Extract the [x, y] coordinate from the center of the cell holding the provided text.  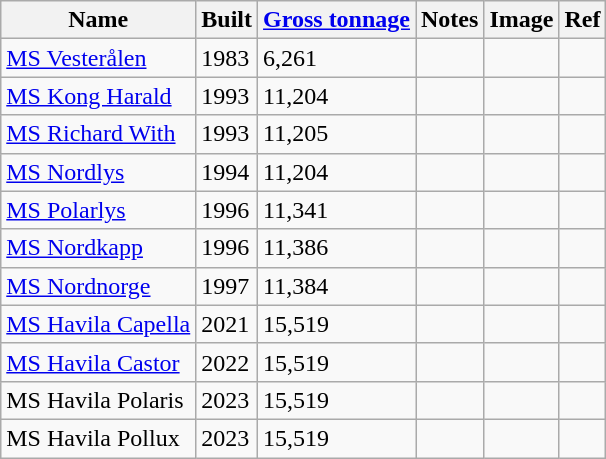
11,341 [337, 210]
Built [227, 20]
2021 [227, 324]
MS Nordnorge [98, 286]
MS Richard With [98, 134]
Image [522, 20]
2022 [227, 362]
Notes [450, 20]
Gross tonnage [337, 20]
MS Havila Pollux [98, 438]
MS Kong Harald [98, 96]
11,386 [337, 248]
Name [98, 20]
MS Vesterålen [98, 58]
MS Havila Castor [98, 362]
1997 [227, 286]
MS Havila Capella [98, 324]
11,384 [337, 286]
11,205 [337, 134]
MS Nordkapp [98, 248]
1994 [227, 172]
MS Nordlys [98, 172]
Ref [582, 20]
MS Havila Polaris [98, 400]
6,261 [337, 58]
MS Polarlys [98, 210]
1983 [227, 58]
